For the text-containing cell, return its midpoint in (x, y) coordinate format. 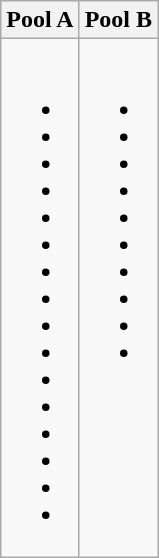
Pool A (40, 20)
Pool B (118, 20)
